For the text-containing cell, return its midpoint in [x, y] coordinate format. 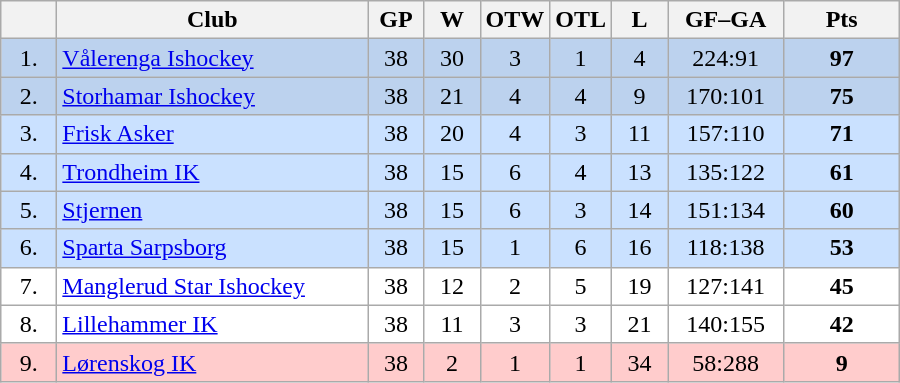
58:288 [726, 362]
3. [29, 134]
Vålerenga Ishockey [212, 58]
45 [842, 286]
Stjernen [212, 210]
W [452, 20]
Lørenskog IK [212, 362]
OTL [581, 20]
7. [29, 286]
Lillehammer IK [212, 324]
12 [452, 286]
151:134 [726, 210]
14 [640, 210]
GF–GA [726, 20]
71 [842, 134]
Pts [842, 20]
Club [212, 20]
L [640, 20]
2. [29, 96]
42 [842, 324]
5. [29, 210]
4. [29, 172]
118:138 [726, 248]
97 [842, 58]
Manglerud Star Ishockey [212, 286]
53 [842, 248]
34 [640, 362]
157:110 [726, 134]
20 [452, 134]
140:155 [726, 324]
13 [640, 172]
75 [842, 96]
Storhamar Ishockey [212, 96]
Frisk Asker [212, 134]
60 [842, 210]
Trondheim IK [212, 172]
OTW [515, 20]
16 [640, 248]
9. [29, 362]
61 [842, 172]
8. [29, 324]
Sparta Sarpsborg [212, 248]
GP [396, 20]
19 [640, 286]
224:91 [726, 58]
135:122 [726, 172]
5 [581, 286]
170:101 [726, 96]
1. [29, 58]
30 [452, 58]
127:141 [726, 286]
6. [29, 248]
